Output the [x, y] coordinate of the center of the cell containing the given text.  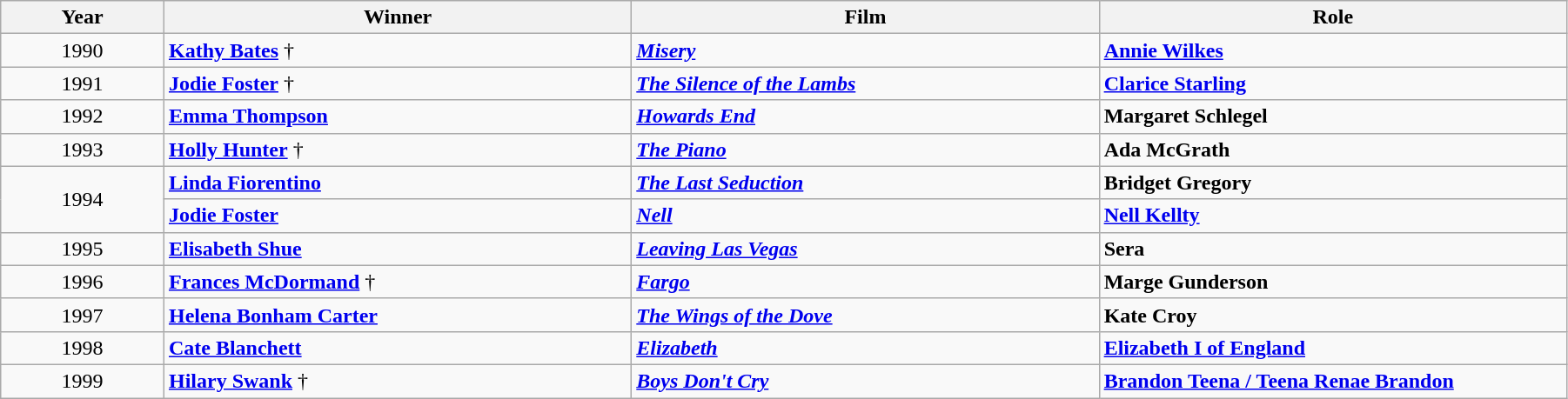
Jodie Foster [397, 216]
Sera [1333, 249]
1996 [83, 282]
Helena Bonham Carter [397, 315]
Margaret Schlegel [1333, 116]
Emma Thompson [397, 116]
Jodie Foster † [397, 83]
The Piano [865, 150]
Nell [865, 216]
Linda Fiorentino [397, 183]
1999 [83, 381]
Clarice Starling [1333, 83]
Howards End [865, 116]
Holly Hunter † [397, 150]
Elizabeth [865, 348]
Year [83, 17]
Frances McDormand † [397, 282]
Cate Blanchett [397, 348]
Marge Gunderson [1333, 282]
The Silence of the Lambs [865, 83]
Film [865, 17]
Misery [865, 50]
Nell Kellty [1333, 216]
Elizabeth I of England [1333, 348]
The Wings of the Dove [865, 315]
Role [1333, 17]
Boys Don't Cry [865, 381]
1993 [83, 150]
Kathy Bates † [397, 50]
1997 [83, 315]
The Last Seduction [865, 183]
Kate Croy [1333, 315]
Annie Wilkes [1333, 50]
1991 [83, 83]
Hilary Swank † [397, 381]
Winner [397, 17]
Brandon Teena / Teena Renae Brandon [1333, 381]
1994 [83, 199]
Bridget Gregory [1333, 183]
1998 [83, 348]
Fargo [865, 282]
Elisabeth Shue [397, 249]
1995 [83, 249]
Leaving Las Vegas [865, 249]
1990 [83, 50]
Ada McGrath [1333, 150]
1992 [83, 116]
